Provide the (x, y) coordinate of the cell's center where the given text is located.  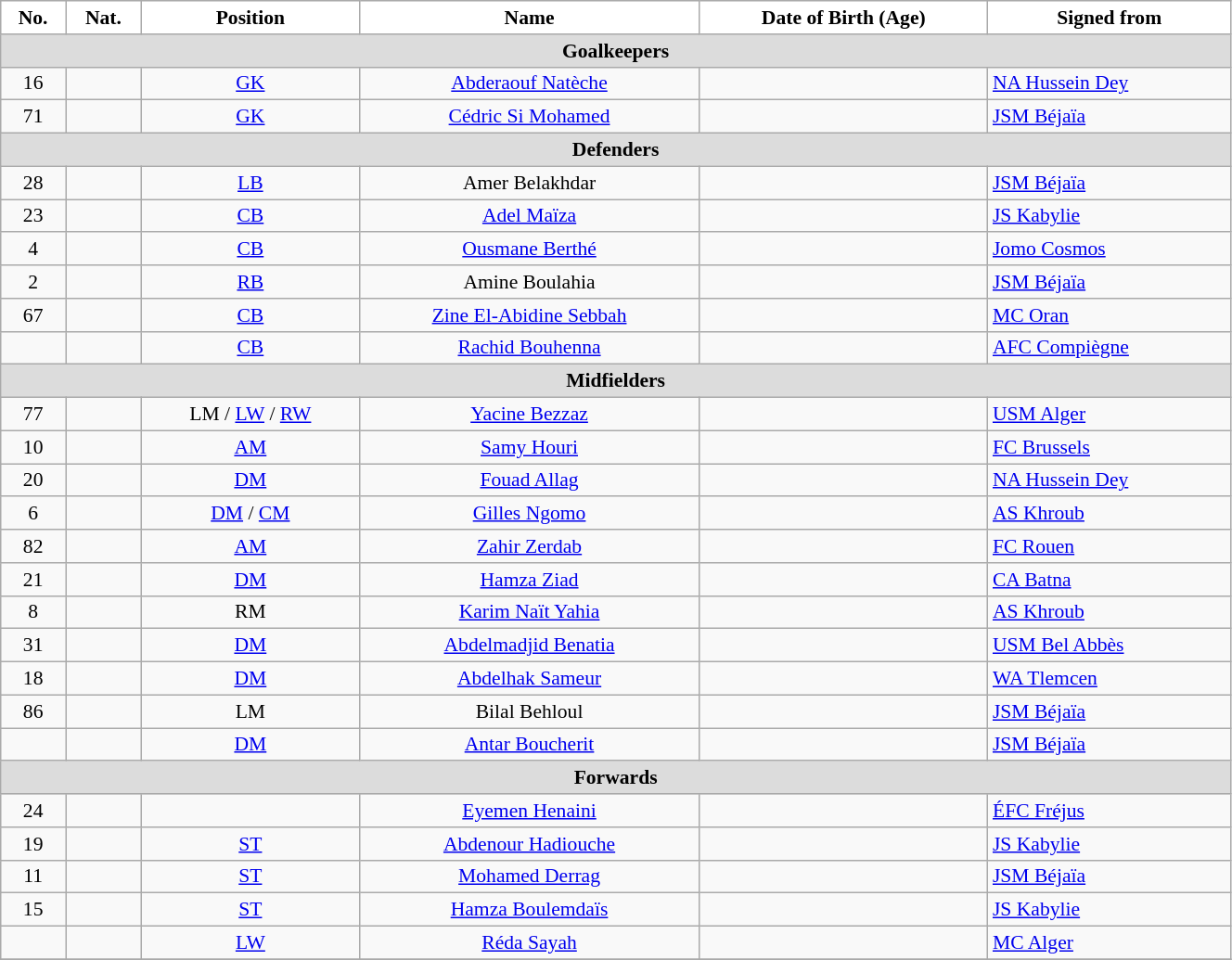
USM Bel Abbès (1110, 646)
Adel Maïza (529, 216)
Antar Boucherit (529, 745)
ÉFC Fréjus (1110, 811)
Karim Naït Yahia (529, 612)
Hamza Ziad (529, 580)
AFC Compiègne (1110, 348)
MC Alger (1110, 943)
2 (33, 282)
MC Oran (1110, 315)
Rachid Bouhenna (529, 348)
WA Tlemcen (1110, 679)
LM (250, 711)
FC Rouen (1110, 546)
Name (529, 18)
Eyemen Henaini (529, 811)
82 (33, 546)
Zine El-Abidine Sebbah (529, 315)
Cédric Si Mohamed (529, 117)
Fouad Allag (529, 480)
Nat. (104, 18)
Defenders (616, 150)
LM / LW / RW (250, 415)
Abdelmadjid Benatia (529, 646)
Abdelhak Sameur (529, 679)
19 (33, 844)
86 (33, 711)
LB (250, 183)
Midfielders (616, 381)
Position (250, 18)
Yacine Bezzaz (529, 415)
Ousmane Berthé (529, 250)
77 (33, 415)
Forwards (616, 778)
Hamza Boulemdaïs (529, 910)
Signed from (1110, 18)
Mohamed Derrag (529, 877)
4 (33, 250)
28 (33, 183)
RM (250, 612)
USM Alger (1110, 415)
10 (33, 447)
11 (33, 877)
LW (250, 943)
Amer Belakhdar (529, 183)
Amine Boulahia (529, 282)
Jomo Cosmos (1110, 250)
Goalkeepers (616, 51)
6 (33, 514)
RB (250, 282)
Abdenour Hadiouche (529, 844)
No. (33, 18)
Gilles Ngomo (529, 514)
8 (33, 612)
21 (33, 580)
Date of Birth (Age) (844, 18)
CA Batna (1110, 580)
20 (33, 480)
DM / CM (250, 514)
Samy Houri (529, 447)
FC Brussels (1110, 447)
31 (33, 646)
15 (33, 910)
Abderaouf Natèche (529, 83)
71 (33, 117)
Bilal Behloul (529, 711)
24 (33, 811)
18 (33, 679)
16 (33, 83)
Zahir Zerdab (529, 546)
67 (33, 315)
Réda Sayah (529, 943)
23 (33, 216)
